Return the (X, Y) coordinate for the center point of the cell that contains the specified text.  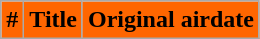
# (12, 20)
Title (54, 20)
Original airdate (170, 20)
